Find where the given text appears and provide that cell's center as (x, y) coordinate. 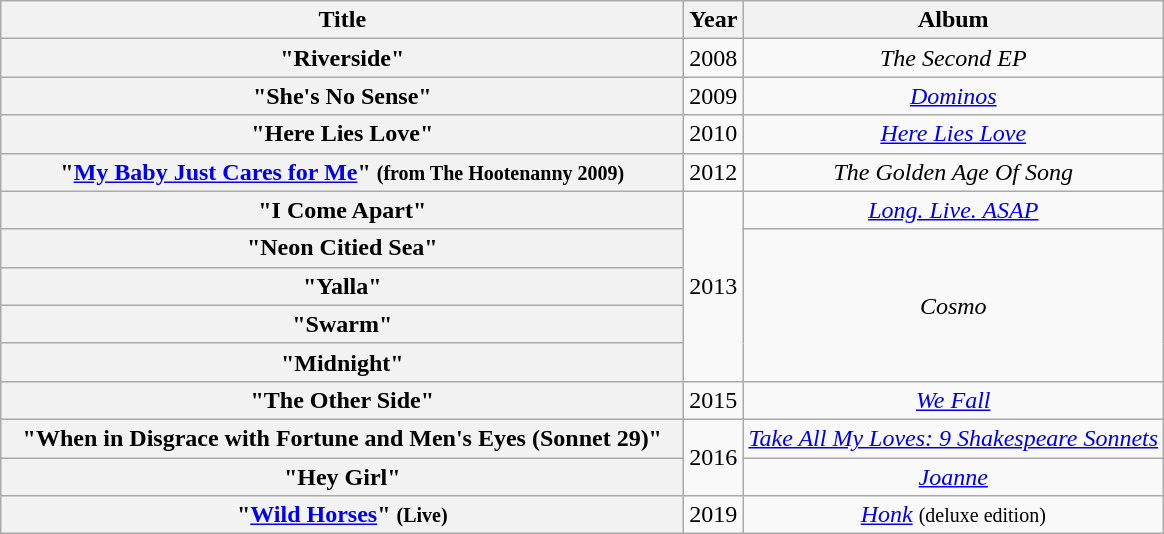
"Neon Citied Sea" (342, 248)
2009 (714, 96)
The Golden Age Of Song (954, 172)
Long. Live. ASAP (954, 210)
"The Other Side" (342, 400)
"Here Lies Love" (342, 134)
Dominos (954, 96)
2012 (714, 172)
2015 (714, 400)
Honk (deluxe edition) (954, 515)
2016 (714, 457)
"My Baby Just Cares for Me" (from The Hootenanny 2009) (342, 172)
Here Lies Love (954, 134)
Cosmo (954, 305)
Take All My Loves: 9 Shakespeare Sonnets (954, 438)
2013 (714, 286)
"I Come Apart" (342, 210)
"She's No Sense" (342, 96)
2010 (714, 134)
2008 (714, 58)
"Hey Girl" (342, 477)
"When in Disgrace with Fortune and Men's Eyes (Sonnet 29)" (342, 438)
"Swarm" (342, 324)
We Fall (954, 400)
"Riverside" (342, 58)
The Second EP (954, 58)
Year (714, 20)
"Yalla" (342, 286)
Album (954, 20)
Title (342, 20)
"Wild Horses" (Live) (342, 515)
"Midnight" (342, 362)
Joanne (954, 477)
2019 (714, 515)
